Provide the (x, y) coordinate of the cell's center where the given text is located.  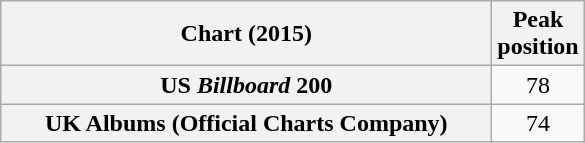
Chart (2015) (246, 34)
UK Albums (Official Charts Company) (246, 123)
US Billboard 200 (246, 85)
78 (538, 85)
74 (538, 123)
Peakposition (538, 34)
